Determine the (x, y) coordinate at the center of the cell enclosing the given text.  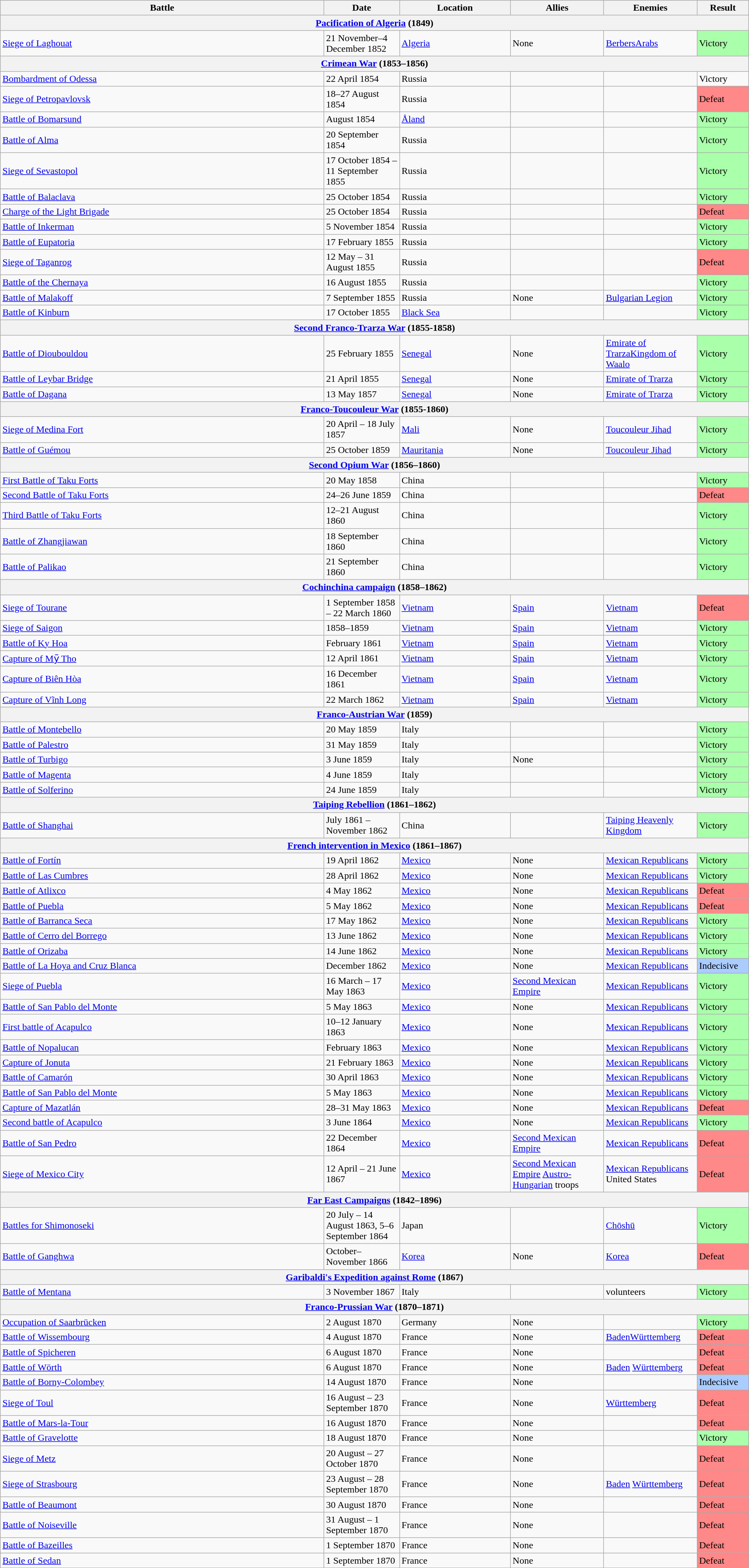
20 September 1854 (362, 140)
Battle of Las Cumbres (162, 876)
December 1862 (362, 966)
Capture of Mỹ Tho (162, 659)
Chōshū (650, 1225)
12 April – 21 June 1867 (362, 1174)
20 May 1859 (362, 730)
20 August – 27 October 1870 (362, 1459)
Battle of Mars-la-Tour (162, 1423)
22 December 1864 (362, 1143)
February 1861 (362, 643)
First battle of Acapulco (162, 1027)
12 May – 31 August 1855 (362, 262)
Result (723, 8)
18 August 1870 (362, 1438)
August 1854 (362, 119)
Third Battle of Taku Forts (162, 515)
Battle of Montebello (162, 730)
23 August – 28 September 1870 (362, 1484)
Battle of Puebla (162, 906)
10–12 January 1863 (362, 1027)
31 May 1859 (362, 745)
Battle of Nopalucan (162, 1047)
Battle of Borny-Colombey (162, 1382)
Battle of Shanghai (162, 825)
Battle of Sedan (162, 1560)
Battle of Camarón (162, 1077)
Battle of Leybar Bridge (162, 379)
Battle of Atlixco (162, 891)
Battle of Zhangjiawan (162, 541)
16 August – 23 September 1870 (362, 1402)
Battle of Ky Hoa (162, 643)
Battle of Barranca Seca (162, 921)
17 May 1862 (362, 921)
Battle of Wissembourg (162, 1337)
4 August 1870 (362, 1337)
16 August 1870 (362, 1423)
Mexican Republicans United States (650, 1174)
21 November–4 December 1852 (362, 43)
Battle of Kinburn (162, 313)
Siege of Metz (162, 1459)
22 March 1862 (362, 699)
12–21 August 1860 (362, 515)
Location (455, 8)
Second Battle of Taku Forts (162, 495)
Taiping Heavenly Kingdom (650, 825)
Battle of Balaclava (162, 196)
Bombardment of Odessa (162, 79)
Battle of Dagana (162, 394)
3 June 1864 (362, 1123)
16 August 1855 (362, 283)
5 May 1862 (362, 906)
Battle of Palestro (162, 745)
Battle of Malakoff (162, 298)
February 1863 (362, 1047)
Siege of Laghouat (162, 43)
BadenWürttemberg (650, 1337)
Battle of Mentana (162, 1292)
Battle of Guémou (162, 450)
Battle of Bazeilles (162, 1545)
Capture of Vĩnh Long (162, 699)
Garibaldi's Expedition against Rome (1867) (374, 1277)
28 April 1862 (362, 876)
July 1861 – November 1862 (362, 825)
Siege of Saigon (162, 628)
Second battle of Acapulco (162, 1123)
Franco-Prussian War (1870–1871) (374, 1307)
Siege of Tourane (162, 608)
Battle of Bomarsund (162, 119)
volunteers (650, 1292)
Siege of Sevastopol (162, 171)
October–November 1866 (362, 1256)
17 October 1855 (362, 313)
Siege of Toul (162, 1402)
Battle of Solferino (162, 790)
Battle of Beaumont (162, 1504)
1 September 1858 – 22 March 1860 (362, 608)
Enemies (650, 8)
19 April 1862 (362, 860)
3 June 1859 (362, 760)
Japan (455, 1225)
Battle of Turbigo (162, 760)
Battle (162, 8)
Battle of Palikao (162, 567)
Capture of Biên Hòa (162, 679)
20 July – 14 August 1863, 5–6 September 1864 (362, 1225)
Battle of Inkerman (162, 226)
14 June 1862 (362, 951)
Taiping Rebellion (1861–1862) (374, 805)
18–27 August 1854 (362, 99)
Cochinchina campaign (1858–1862) (374, 587)
Capture of Mazatlán (162, 1108)
Date (362, 8)
First Battle of Taku Forts (162, 480)
Siege of Petropavlovsk (162, 99)
Far East Campaigns (1842–1896) (374, 1200)
30 April 1863 (362, 1077)
Battle of Magenta (162, 775)
17 October 1854 – 11 September 1855 (362, 171)
Battle of Gravelotte (162, 1438)
Battle of Noiseville (162, 1525)
BerbersArabs (650, 43)
Battle of Eupatoria (162, 242)
Capture of Jonuta (162, 1062)
13 June 1862 (362, 936)
Åland (455, 119)
Battle of Orizaba (162, 951)
Battle of Fortín (162, 860)
Siege of Strasbourg (162, 1484)
2 August 1870 (362, 1322)
Franco-Austrian War (1859) (374, 715)
Battle of Cerro del Borrego (162, 936)
4 June 1859 (362, 775)
Siege of Puebla (162, 987)
21 September 1860 (362, 567)
31 August – 1 September 1870 (362, 1525)
Battle of Spicheren (162, 1352)
24 June 1859 (362, 790)
13 May 1857 (362, 394)
Allies (557, 8)
24–26 June 1859 (362, 495)
Battle of Alma (162, 140)
Battle of the Chernaya (162, 283)
Battle of Wörth (162, 1367)
25 February 1855 (362, 353)
Charge of the Light Brigade (162, 211)
28–31 May 1863 (362, 1108)
1858–1859 (362, 628)
5 November 1854 (362, 226)
30 August 1870 (362, 1504)
25 October 1859 (362, 450)
Pacification of Algeria (1849) (374, 23)
18 September 1860 (362, 541)
Siege of Taganrog (162, 262)
20 April – 18 July 1857 (362, 429)
16 March – 17 May 1863 (362, 987)
Black Sea (455, 313)
Württemberg (650, 1402)
Mauritania (455, 450)
7 September 1855 (362, 298)
Siege of Medina Fort (162, 429)
Battles for Shimonoseki (162, 1225)
Occupation of Saarbrücken (162, 1322)
Battle of San Pedro (162, 1143)
Battle of Dioubouldou (162, 353)
Algeria (455, 43)
Bulgarian Legion (650, 298)
Siege of Mexico City (162, 1174)
Second Mexican Empire Austro-Hungarian troops (557, 1174)
21 February 1863 (362, 1062)
Battle of Ganghwa (162, 1256)
French intervention in Mexico (1861–1867) (374, 845)
21 April 1855 (362, 379)
4 May 1862 (362, 891)
Battle of La Hoya and Cruz Blanca (162, 966)
14 August 1870 (362, 1382)
Germany (455, 1322)
Mali (455, 429)
12 April 1861 (362, 659)
22 April 1854 (362, 79)
Second Opium War (1856–1860) (374, 465)
20 May 1858 (362, 480)
3 November 1867 (362, 1292)
Franco-Toucouleur War (1855-1860) (374, 409)
Emirate of TrarzaKingdom of Waalo (650, 353)
Crimean War (1853–1856) (374, 64)
Second Franco-Trarza War (1855-1858) (374, 328)
17 February 1855 (362, 242)
16 December 1861 (362, 679)
